Identify which cell holds the provided text, then report its (x, y) central coordinate. 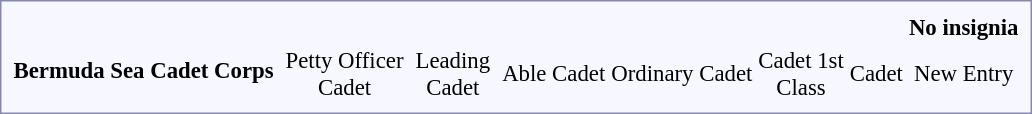
Petty OfficerCadet (344, 74)
Ordinary Cadet (682, 74)
Cadet (876, 74)
LeadingCadet (453, 74)
No insignia (964, 27)
Able Cadet (554, 74)
Cadet 1stClass (801, 74)
Bermuda Sea Cadet Corps (144, 57)
New Entry (964, 74)
